Find where the given text appears and provide that cell's center as [x, y] coordinate. 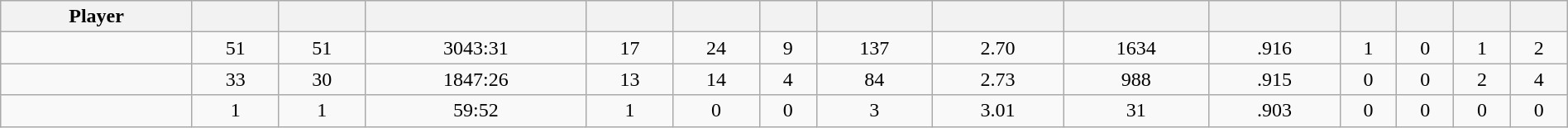
1634 [1136, 48]
31 [1136, 111]
84 [874, 79]
3 [874, 111]
.916 [1274, 48]
2.73 [997, 79]
33 [235, 79]
3043:31 [476, 48]
2.70 [997, 48]
.915 [1274, 79]
30 [323, 79]
988 [1136, 79]
137 [874, 48]
14 [716, 79]
3.01 [997, 111]
9 [787, 48]
59:52 [476, 111]
1847:26 [476, 79]
Player [97, 17]
24 [716, 48]
.903 [1274, 111]
17 [630, 48]
13 [630, 79]
